Locate the cell with the specified text and output its (X, Y) center coordinate. 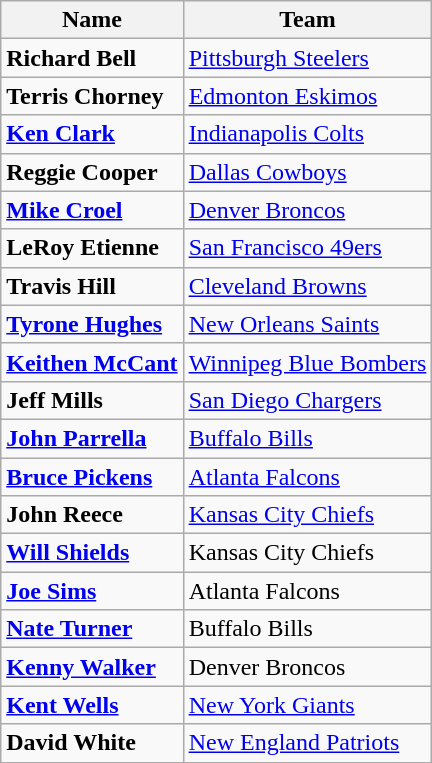
Dallas Cowboys (308, 172)
Jeff Mills (92, 400)
John Reece (92, 515)
New England Patriots (308, 743)
Indianapolis Colts (308, 134)
Terris Chorney (92, 96)
New York Giants (308, 705)
Tyrone Hughes (92, 324)
Kenny Walker (92, 667)
New Orleans Saints (308, 324)
Bruce Pickens (92, 477)
Edmonton Eskimos (308, 96)
Joe Sims (92, 591)
San Francisco 49ers (308, 248)
Richard Bell (92, 58)
Name (92, 20)
Kent Wells (92, 705)
Reggie Cooper (92, 172)
John Parrella (92, 438)
Mike Croel (92, 210)
Nate Turner (92, 629)
Will Shields (92, 553)
Ken Clark (92, 134)
Team (308, 20)
LeRoy Etienne (92, 248)
Keithen McCant (92, 362)
Winnipeg Blue Bombers (308, 362)
David White (92, 743)
Pittsburgh Steelers (308, 58)
Travis Hill (92, 286)
San Diego Chargers (308, 400)
Cleveland Browns (308, 286)
